Identify which cell holds the provided text, then report its (x, y) central coordinate. 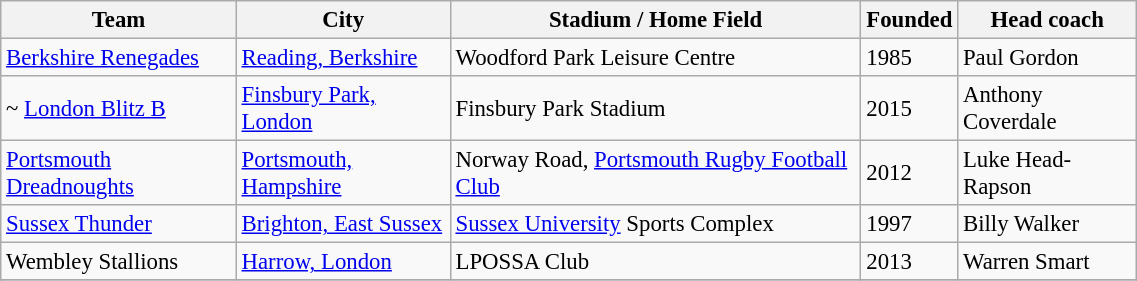
Anthony Coverdale (1048, 108)
Harrow, London (343, 262)
2013 (910, 262)
LPOSSA Club (656, 262)
Finsbury Park Stadium (656, 108)
Portsmouth, Hampshire (343, 174)
Stadium / Home Field (656, 20)
Sussex University Sports Complex (656, 224)
Paul Gordon (1048, 58)
Head coach (1048, 20)
Portsmouth Dreadnoughts (118, 174)
~ London Blitz B (118, 108)
2015 (910, 108)
City (343, 20)
Team (118, 20)
1997 (910, 224)
Norway Road, Portsmouth Rugby Football Club (656, 174)
Brighton, East Sussex (343, 224)
Billy Walker (1048, 224)
Berkshire Renegades (118, 58)
Luke Head-Rapson (1048, 174)
Woodford Park Leisure Centre (656, 58)
Founded (910, 20)
2012 (910, 174)
Wembley Stallions (118, 262)
Warren Smart (1048, 262)
1985 (910, 58)
Reading, Berkshire (343, 58)
Sussex Thunder (118, 224)
Finsbury Park, London (343, 108)
